Return [X, Y] of the center of cell containing provided text 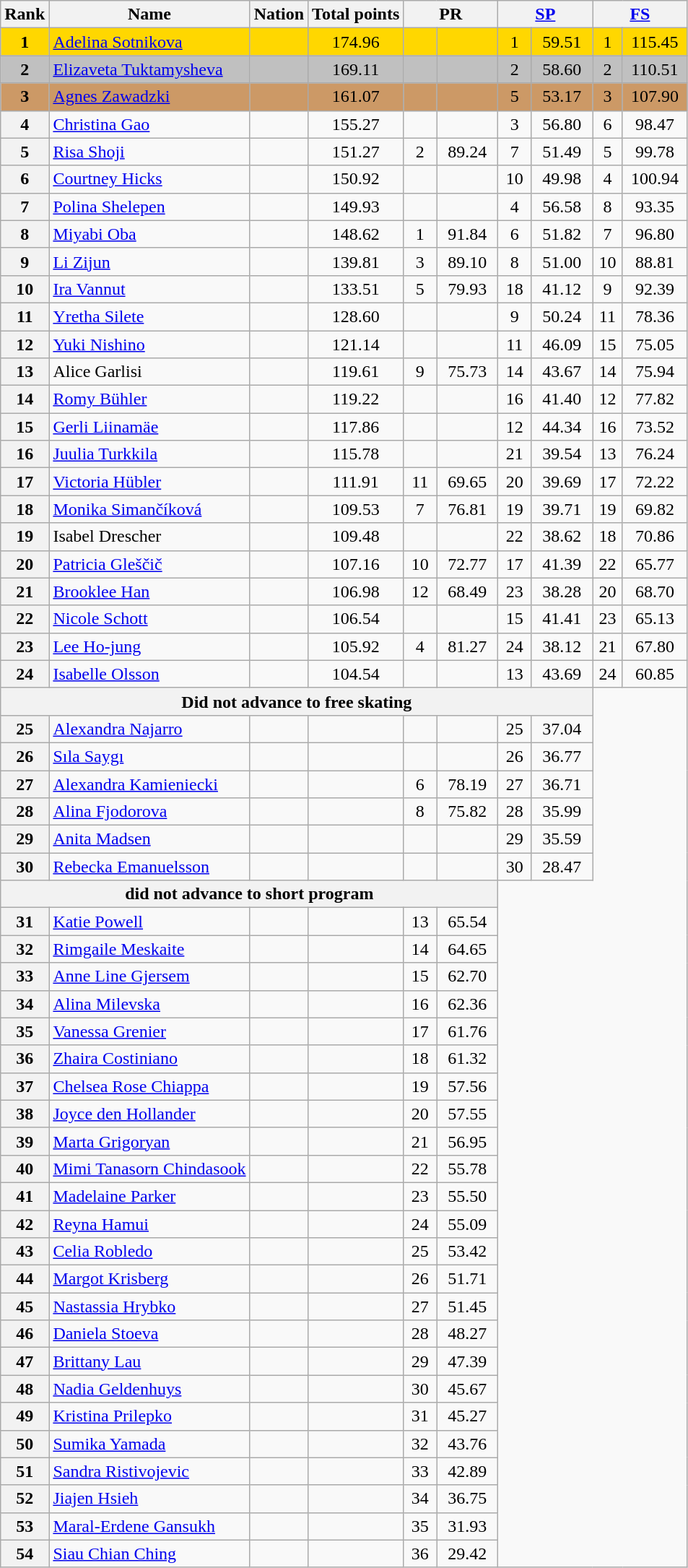
FS [640, 14]
69.82 [655, 509]
SP [546, 14]
Sumika Yamada [149, 1444]
41 [25, 1196]
117.86 [356, 427]
51.82 [562, 234]
Victoria Hübler [149, 482]
39.54 [562, 454]
Maral-Erdene Gansukh [149, 1526]
48.27 [468, 1334]
53 [25, 1526]
40 [25, 1169]
38 [25, 1114]
37 [25, 1086]
51.45 [468, 1307]
51.71 [468, 1279]
Isabelle Olsson [149, 674]
35.59 [562, 839]
Zhaira Costiniano [149, 1059]
Nation [279, 14]
75.82 [468, 812]
Romy Bühler [149, 399]
Joyce den Hollander [149, 1114]
150.92 [356, 179]
36.71 [562, 784]
38.12 [562, 646]
42.89 [468, 1471]
106.54 [356, 619]
68.70 [655, 592]
41.39 [562, 564]
Elizaveta Tuktamysheva [149, 69]
81.27 [468, 646]
47.39 [468, 1361]
76.24 [655, 454]
148.62 [356, 234]
49.98 [562, 179]
Alina Fjodorova [149, 812]
Vanessa Grenier [149, 1031]
79.93 [468, 289]
169.11 [356, 69]
89.24 [468, 152]
Rank [25, 14]
46.09 [562, 345]
Mimi Tanasorn Chindasook [149, 1169]
62.70 [468, 976]
55.78 [468, 1169]
Lee Ho-jung [149, 646]
43.69 [562, 674]
53.17 [562, 97]
43.67 [562, 372]
45.27 [468, 1416]
100.94 [655, 179]
55.09 [468, 1224]
36.77 [562, 756]
Miyabi Oba [149, 234]
Courtney Hicks [149, 179]
Rebecka Emanuelsson [149, 867]
43 [25, 1252]
75.73 [468, 372]
Total points [356, 14]
Chelsea Rose Chiappa [149, 1086]
56.95 [468, 1141]
53.42 [468, 1252]
38.28 [562, 592]
Yretha Silete [149, 316]
Alexandra Najarro [149, 729]
56.80 [562, 124]
PR [450, 14]
41.41 [562, 619]
72.77 [468, 564]
Alice Garlisi [149, 372]
35.99 [562, 812]
61.76 [468, 1031]
78.19 [468, 784]
Rimgaile Meskaite [149, 949]
105.92 [356, 646]
31.93 [468, 1526]
Margot Krisberg [149, 1279]
Gerli Liinamäe [149, 427]
104.54 [356, 674]
Sandra Ristivojevic [149, 1471]
45.67 [468, 1389]
72.22 [655, 482]
Kristina Prilepko [149, 1416]
67.80 [655, 646]
70.86 [655, 537]
60.85 [655, 674]
46 [25, 1334]
76.81 [468, 509]
139.81 [356, 261]
Yuki Nishino [149, 345]
Katie Powell [149, 922]
Polina Shelepen [149, 207]
55.50 [468, 1196]
111.91 [356, 482]
Did not advance to free skating [297, 701]
Li Zijun [149, 261]
99.78 [655, 152]
69.65 [468, 482]
Agnes Zawadzki [149, 97]
36.75 [468, 1499]
161.07 [356, 97]
107.16 [356, 564]
37.04 [562, 729]
Christina Gao [149, 124]
75.05 [655, 345]
43.76 [468, 1444]
93.35 [655, 207]
Ira Vannut [149, 289]
Madelaine Parker [149, 1196]
did not advance to short program [250, 894]
Celia Robledo [149, 1252]
50 [25, 1444]
62.36 [468, 1004]
Sıla Saygı [149, 756]
45 [25, 1307]
Brooklee Han [149, 592]
155.27 [356, 124]
Nadia Geldenhuys [149, 1389]
41.40 [562, 399]
78.36 [655, 316]
121.14 [356, 345]
Reyna Hamui [149, 1224]
109.48 [356, 537]
Anita Madsen [149, 839]
77.82 [655, 399]
119.22 [356, 399]
57.55 [468, 1114]
149.93 [356, 207]
133.51 [356, 289]
73.52 [655, 427]
Jiajen Hsieh [149, 1499]
39.69 [562, 482]
65.77 [655, 564]
Alexandra Kamieniecki [149, 784]
50.24 [562, 316]
107.90 [655, 97]
Risa Shoji [149, 152]
57.56 [468, 1086]
38.62 [562, 537]
68.49 [468, 592]
Juulia Turkkila [149, 454]
44.34 [562, 427]
75.94 [655, 372]
59.51 [562, 42]
48 [25, 1389]
151.27 [356, 152]
54 [25, 1554]
52 [25, 1499]
Isabel Drescher [149, 537]
Marta Grigoryan [149, 1141]
106.98 [356, 592]
110.51 [655, 69]
115.45 [655, 42]
58.60 [562, 69]
49 [25, 1416]
Anne Line Gjersem [149, 976]
115.78 [356, 454]
Name [149, 14]
28.47 [562, 867]
51.00 [562, 261]
42 [25, 1224]
Siau Chian Ching [149, 1554]
89.10 [468, 261]
65.13 [655, 619]
61.32 [468, 1059]
98.47 [655, 124]
51 [25, 1471]
56.58 [562, 207]
119.61 [356, 372]
65.54 [468, 922]
Adelina Sotnikova [149, 42]
Brittany Lau [149, 1361]
44 [25, 1279]
Nastassia Hrybko [149, 1307]
88.81 [655, 261]
Daniela Stoeva [149, 1334]
128.60 [356, 316]
Monika Simančíková [149, 509]
Nicole Schott [149, 619]
64.65 [468, 949]
41.12 [562, 289]
174.96 [356, 42]
91.84 [468, 234]
51.49 [562, 152]
39 [25, 1141]
109.53 [356, 509]
39.71 [562, 509]
47 [25, 1361]
96.80 [655, 234]
Patricia Gleščič [149, 564]
Alina Milevska [149, 1004]
92.39 [655, 289]
29.42 [468, 1554]
